Return (X, Y) of the center of cell containing provided text 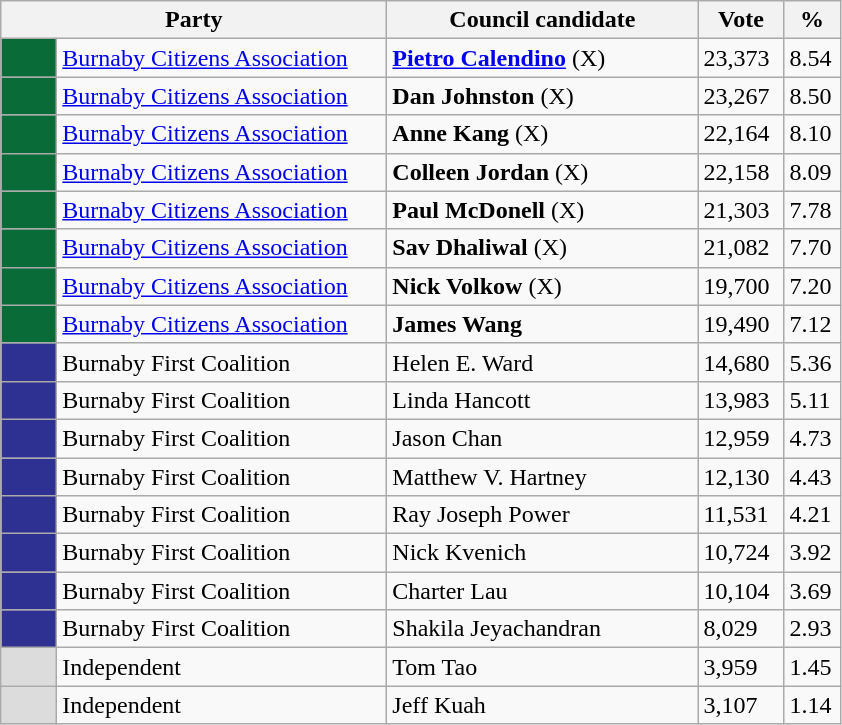
Ray Joseph Power (542, 515)
10,104 (741, 591)
13,983 (741, 400)
4.73 (812, 438)
Shakila Jeyachandran (542, 629)
7.12 (812, 324)
23,267 (741, 96)
3,959 (741, 667)
Charter Lau (542, 591)
Nick Volkow (X) (542, 286)
3.69 (812, 591)
Tom Tao (542, 667)
8.09 (812, 172)
1.45 (812, 667)
10,724 (741, 553)
Vote (741, 20)
Helen E. Ward (542, 362)
% (812, 20)
12,959 (741, 438)
Colleen Jordan (X) (542, 172)
Jason Chan (542, 438)
23,373 (741, 58)
21,082 (741, 248)
Sav Dhaliwal (X) (542, 248)
22,164 (741, 134)
7.20 (812, 286)
2.93 (812, 629)
19,490 (741, 324)
Nick Kvenich (542, 553)
7.70 (812, 248)
8.54 (812, 58)
Pietro Calendino (X) (542, 58)
12,130 (741, 477)
Anne Kang (X) (542, 134)
3,107 (741, 705)
19,700 (741, 286)
3.92 (812, 553)
Dan Johnston (X) (542, 96)
8,029 (741, 629)
8.10 (812, 134)
Paul McDonell (X) (542, 210)
Matthew V. Hartney (542, 477)
James Wang (542, 324)
1.14 (812, 705)
21,303 (741, 210)
4.43 (812, 477)
5.11 (812, 400)
7.78 (812, 210)
8.50 (812, 96)
5.36 (812, 362)
Jeff Kuah (542, 705)
Council candidate (542, 20)
14,680 (741, 362)
4.21 (812, 515)
Party (194, 20)
22,158 (741, 172)
11,531 (741, 515)
Linda Hancott (542, 400)
